Return the [x, y] coordinate for the center point of the cell that contains the specified text.  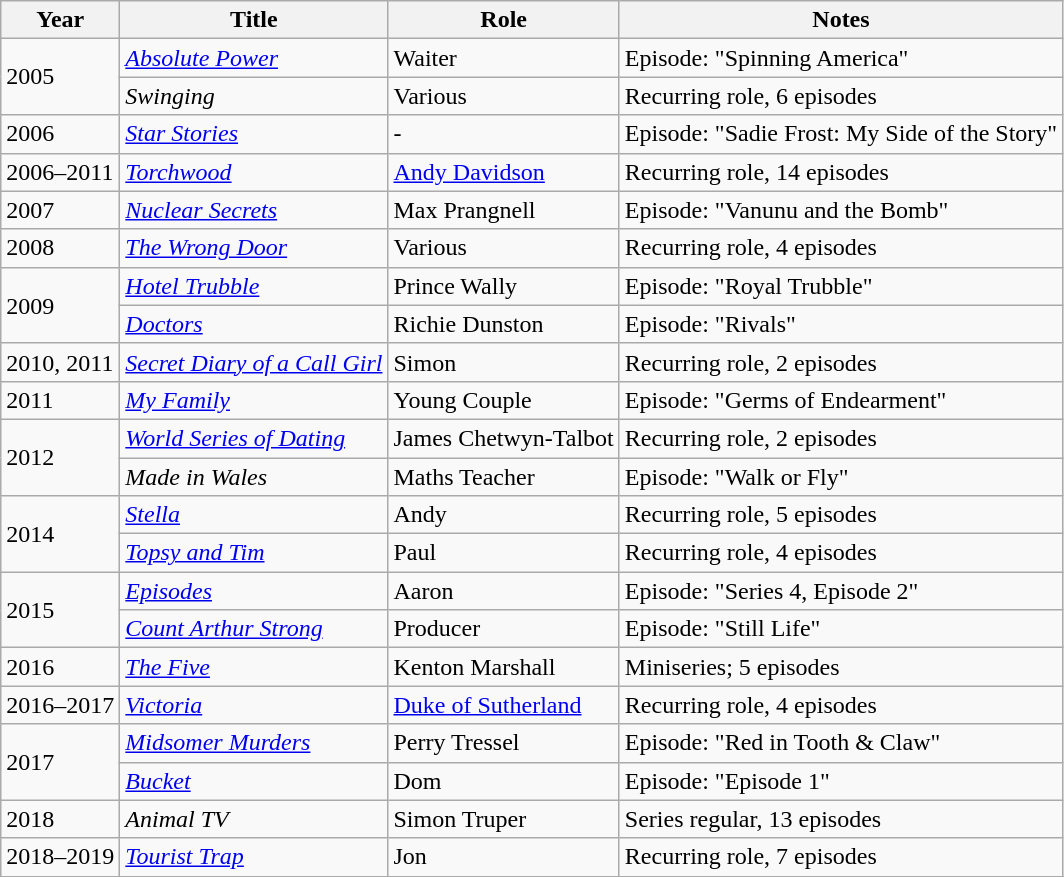
Recurring role, 7 episodes [840, 857]
Miniseries; 5 episodes [840, 667]
Young Couple [504, 400]
Episode: "Germs of Endearment" [840, 400]
Episode: "Vanunu and the Bomb" [840, 210]
Andy [504, 515]
Tourist Trap [254, 857]
Animal TV [254, 819]
2008 [60, 248]
Role [504, 20]
Waiter [504, 58]
Notes [840, 20]
2005 [60, 77]
2006 [60, 134]
Episode: "Sadie Frost: My Side of the Story" [840, 134]
Episodes [254, 591]
Absolute Power [254, 58]
2014 [60, 534]
2018 [60, 819]
2017 [60, 762]
Count Arthur Strong [254, 629]
Topsy and Tim [254, 553]
Episode: "Walk or Fly" [840, 477]
Paul [504, 553]
Duke of Sutherland [504, 705]
Episode: "Spinning America" [840, 58]
Episode: "Still Life" [840, 629]
Nuclear Secrets [254, 210]
Recurring role, 6 episodes [840, 96]
2007 [60, 210]
2016–2017 [60, 705]
2011 [60, 400]
Torchwood [254, 172]
Producer [504, 629]
Aaron [504, 591]
2015 [60, 610]
Episode: "Episode 1" [840, 781]
Maths Teacher [504, 477]
2009 [60, 305]
James Chetwyn-Talbot [504, 438]
Secret Diary of a Call Girl [254, 362]
Andy Davidson [504, 172]
- [504, 134]
The Five [254, 667]
Title [254, 20]
Episode: "Royal Trubble" [840, 286]
2018–2019 [60, 857]
Series regular, 13 episodes [840, 819]
Midsomer Murders [254, 743]
Star Stories [254, 134]
2012 [60, 457]
Recurring role, 5 episodes [840, 515]
Victoria [254, 705]
World Series of Dating [254, 438]
2016 [60, 667]
Jon [504, 857]
2006–2011 [60, 172]
Max Prangnell [504, 210]
Episode: "Red in Tooth & Claw" [840, 743]
Episode: "Series 4, Episode 2" [840, 591]
Made in Wales [254, 477]
Doctors [254, 324]
Simon [504, 362]
Kenton Marshall [504, 667]
Swinging [254, 96]
Recurring role, 14 episodes [840, 172]
Episode: "Rivals" [840, 324]
Stella [254, 515]
2010, 2011 [60, 362]
Bucket [254, 781]
Prince Wally [504, 286]
Perry Tressel [504, 743]
Year [60, 20]
Richie Dunston [504, 324]
Simon Truper [504, 819]
The Wrong Door [254, 248]
Hotel Trubble [254, 286]
My Family [254, 400]
Dom [504, 781]
